Provide the [X, Y] coordinate of the cell's center where the given text is located.  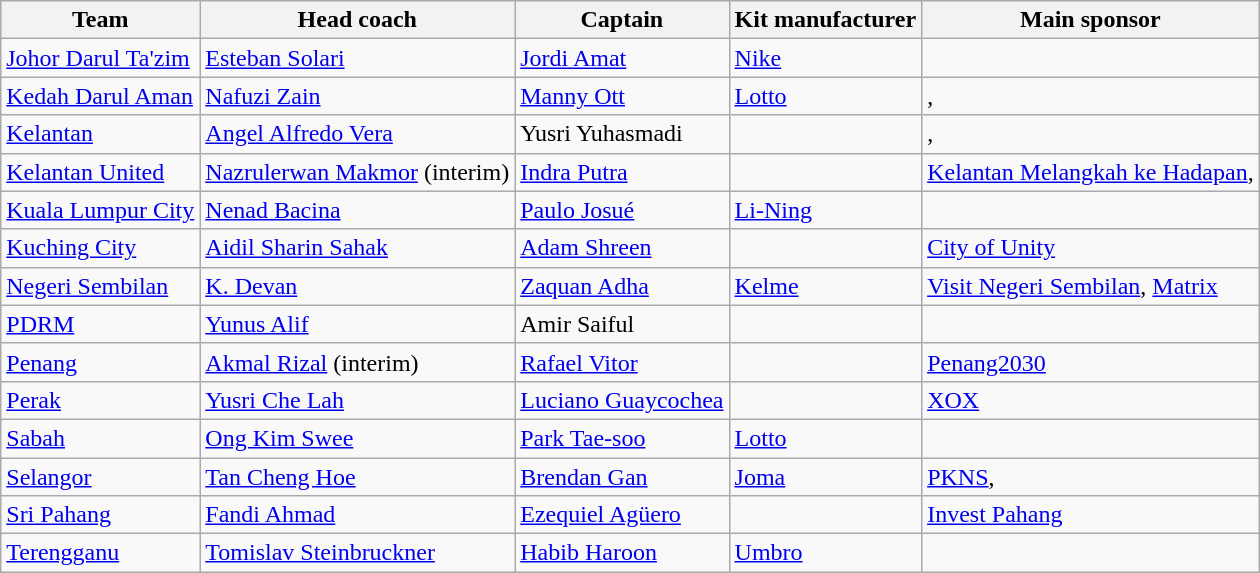
K. Devan [358, 286]
Joma [826, 477]
Li-Ning [826, 210]
Luciano Guaycochea [622, 400]
Invest Pahang [1091, 515]
Umbro [826, 553]
Kelantan United [100, 172]
Nike [826, 58]
Yusri Yuhasmadi [622, 134]
Captain [622, 20]
Jordi Amat [622, 58]
City of Unity [1091, 248]
Esteban Solari [358, 58]
Visit Negeri Sembilan, Matrix [1091, 286]
PKNS, [1091, 477]
Kuching City [100, 248]
Kuala Lumpur City [100, 210]
Tomislav Steinbruckner [358, 553]
Rafael Vitor [622, 362]
Johor Darul Ta'zim [100, 58]
Negeri Sembilan [100, 286]
XOX [1091, 400]
Sabah [100, 438]
Selangor [100, 477]
Penang [100, 362]
Penang2030 [1091, 362]
Kit manufacturer [826, 20]
Head coach [358, 20]
Kelme [826, 286]
Angel Alfredo Vera [358, 134]
Kelantan [100, 134]
Aidil Sharin Sahak [358, 248]
Nazrulerwan Makmor (interim) [358, 172]
Nenad Bacina [358, 210]
Team [100, 20]
Ong Kim Swee [358, 438]
Akmal Rizal (interim) [358, 362]
Sri Pahang [100, 515]
PDRM [100, 324]
Terengganu [100, 553]
Park Tae-soo [622, 438]
Amir Saiful [622, 324]
Yunus Alif [358, 324]
Kedah Darul Aman [100, 96]
Nafuzi Zain [358, 96]
Kelantan Melangkah ke Hadapan, [1091, 172]
Zaquan Adha [622, 286]
Tan Cheng Hoe [358, 477]
Main sponsor [1091, 20]
Fandi Ahmad [358, 515]
Indra Putra [622, 172]
Yusri Che Lah [358, 400]
Paulo Josué [622, 210]
Brendan Gan [622, 477]
Adam Shreen [622, 248]
Habib Haroon [622, 553]
Perak [100, 400]
Ezequiel Agüero [622, 515]
Manny Ott [622, 96]
